Locate the cell with the specified text and output its (X, Y) center coordinate. 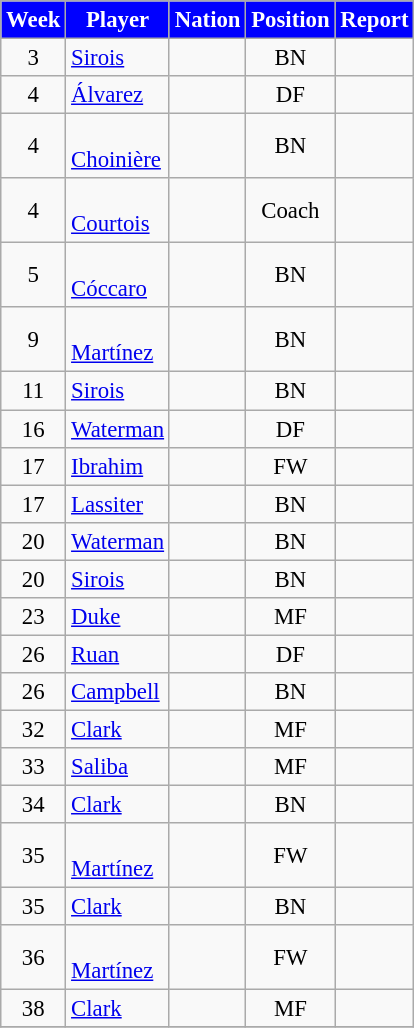
Courtois (118, 210)
Duke (118, 617)
Player (118, 20)
33 (34, 767)
Choinière (118, 146)
38 (34, 1009)
11 (34, 391)
16 (34, 429)
Ruan (118, 654)
34 (34, 805)
3 (34, 58)
Lassiter (118, 504)
5 (34, 276)
Saliba (118, 767)
Nation (207, 20)
36 (34, 958)
Campbell (118, 692)
23 (34, 617)
Cóccaro (118, 276)
9 (34, 340)
Position (290, 20)
Coach (290, 210)
Report (374, 20)
Álvarez (118, 95)
Ibrahim (118, 466)
32 (34, 729)
Week (34, 20)
